Extract the (X, Y) coordinate from the center of the cell holding the provided text.  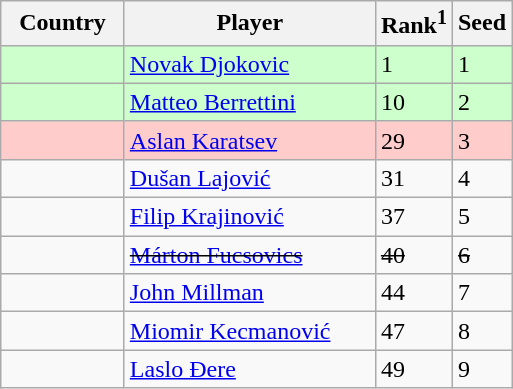
Márton Fucsovics (250, 255)
Rank1 (414, 24)
7 (482, 293)
10 (414, 102)
Miomir Kecmanović (250, 331)
Aslan Karatsev (250, 140)
49 (414, 369)
8 (482, 331)
3 (482, 140)
Dušan Lajović (250, 178)
John Millman (250, 293)
6 (482, 255)
40 (414, 255)
37 (414, 217)
5 (482, 217)
Matteo Berrettini (250, 102)
31 (414, 178)
2 (482, 102)
4 (482, 178)
Country (63, 24)
Novak Djokovic (250, 64)
Filip Krajinović (250, 217)
Player (250, 24)
9 (482, 369)
47 (414, 331)
Seed (482, 24)
44 (414, 293)
29 (414, 140)
Laslo Đere (250, 369)
